Pinpoint the cell where the given text exists, returning its (X, Y) midpoint coordinate. 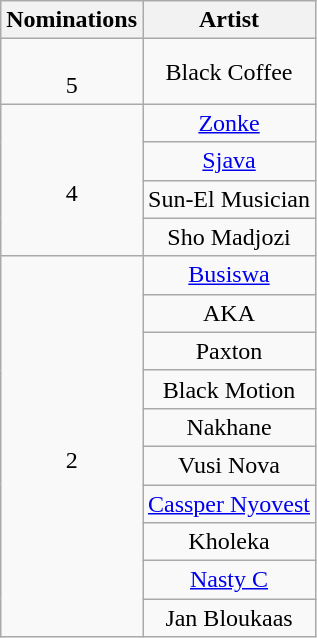
Artist (228, 20)
Nominations (72, 20)
Nakhane (228, 427)
Busiswa (228, 275)
Sun-El Musician (228, 199)
4 (72, 180)
Jan Bloukaas (228, 618)
Kholeka (228, 542)
Black Motion (228, 389)
Zonke (228, 123)
Vusi Nova (228, 465)
2 (72, 446)
Paxton (228, 351)
Sho Madjozi (228, 237)
5 (72, 72)
Nasty C (228, 580)
Cassper Nyovest (228, 503)
Sjava (228, 161)
Black Coffee (228, 72)
AKA (228, 313)
